For the text-containing cell, return its midpoint in [X, Y] coordinate format. 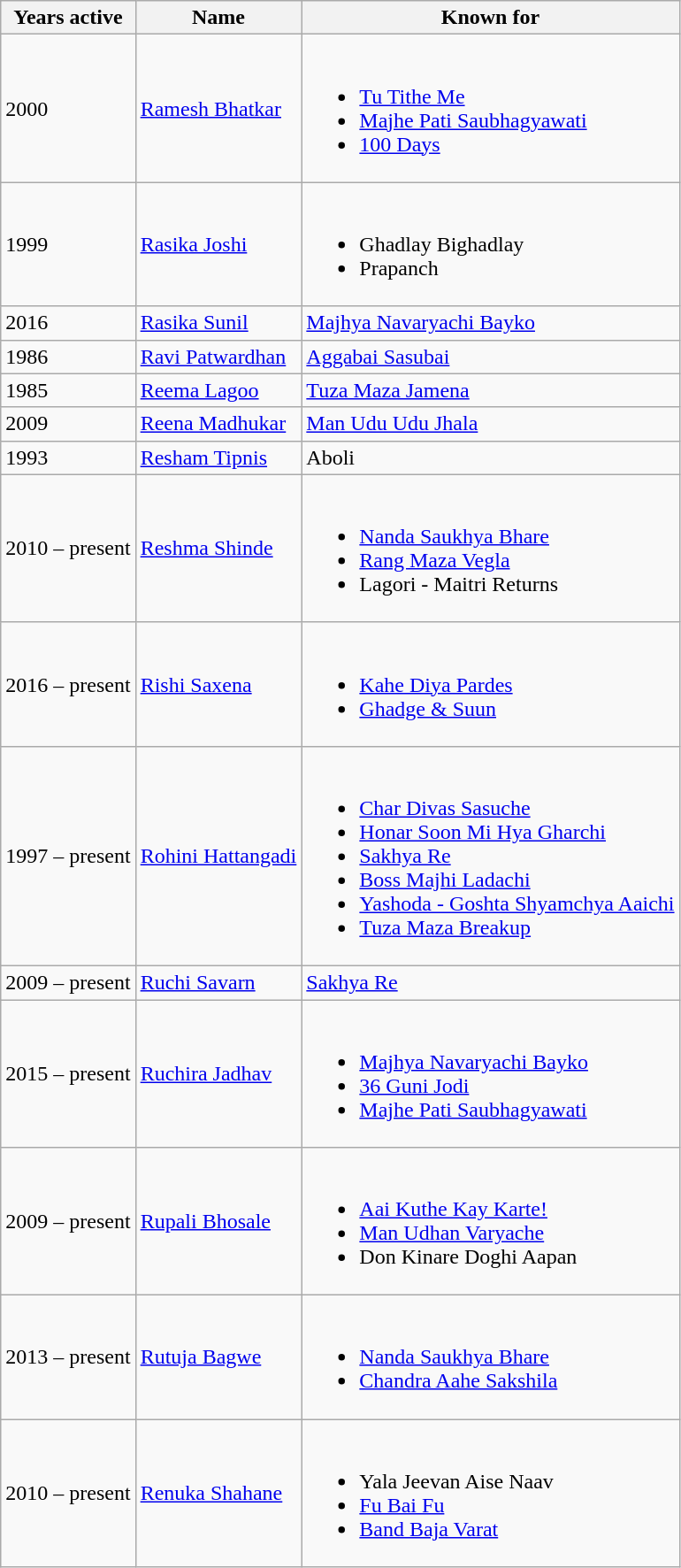
Known for [490, 18]
2000 [68, 108]
Rupali Bhosale [218, 1221]
Aai Kuthe Kay Karte!Man Udhan VaryacheDon Kinare Doghi Aapan [490, 1221]
Rasika Sunil [218, 323]
1986 [68, 357]
Reema Lagoo [218, 390]
Nanda Saukhya BhareChandra Aahe Sakshila [490, 1357]
Ruchi Savarn [218, 982]
Rohini Hattangadi [218, 856]
Yala Jeevan Aise NaavFu Bai FuBand Baja Varat [490, 1494]
Majhya Navaryachi Bayko36 Guni JodiMajhe Pati Saubhagyawati [490, 1074]
Ramesh Bhatkar [218, 108]
Rutuja Bagwe [218, 1357]
Reshma Shinde [218, 549]
2016 [68, 323]
Ghadlay BighadlayPrapanch [490, 244]
Years active [68, 18]
Reena Madhukar [218, 424]
Resham Tipnis [218, 457]
Sakhya Re [490, 982]
Majhya Navaryachi Bayko [490, 323]
Kahe Diya PardesGhadge & Suun [490, 684]
2013 – present [68, 1357]
Tu Tithe MeMajhe Pati Saubhagyawati100 Days [490, 108]
2016 – present [68, 684]
1985 [68, 390]
2015 – present [68, 1074]
Rishi Saxena [218, 684]
Char Divas SasucheHonar Soon Mi Hya GharchiSakhya ReBoss Majhi LadachiYashoda - Goshta Shyamchya AaichiTuza Maza Breakup [490, 856]
Renuka Shahane [218, 1494]
Rasika Joshi [218, 244]
Ravi Patwardhan [218, 357]
1999 [68, 244]
1993 [68, 457]
Ruchira Jadhav [218, 1074]
Nanda Saukhya BhareRang Maza VeglaLagori - Maitri Returns [490, 549]
Man Udu Udu Jhala [490, 424]
Aboli [490, 457]
Aggabai Sasubai [490, 357]
1997 – present [68, 856]
Tuza Maza Jamena [490, 390]
Name [218, 18]
2009 [68, 424]
